Detect which cell encompasses the target text, then output its (X, Y) center coordinate. 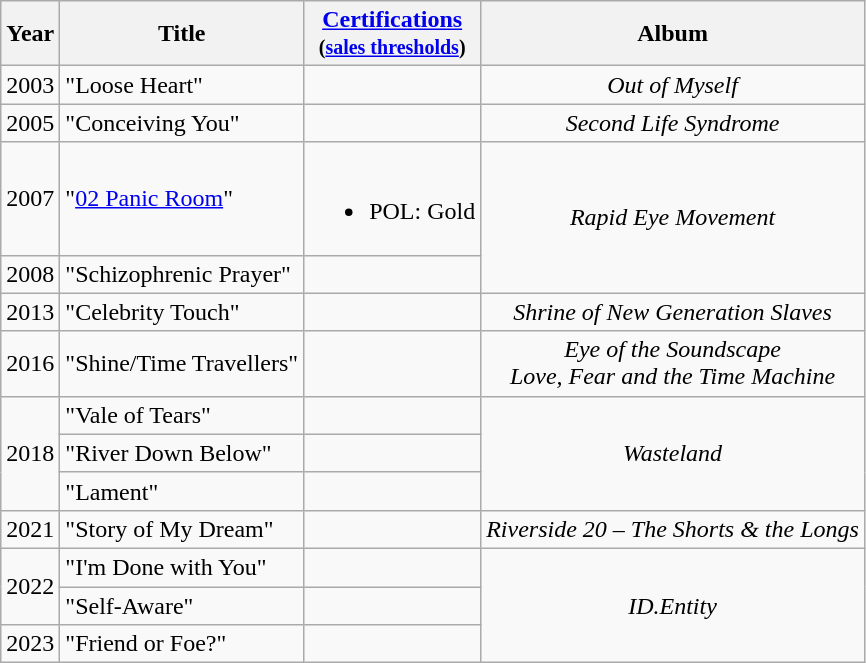
"River Down Below" (182, 453)
Second Life Syndrome (673, 123)
"Lament" (182, 491)
Wasteland (673, 453)
"Celebrity Touch" (182, 312)
"Friend or Foe?" (182, 644)
2005 (30, 123)
2021 (30, 529)
"Vale of Tears" (182, 415)
ID.Entity (673, 605)
2008 (30, 274)
"02 Panic Room" (182, 198)
"Conceiving You" (182, 123)
"Self-Aware" (182, 605)
Rapid Eye Movement (673, 218)
"Loose Heart" (182, 85)
Eye of the SoundscapeLove, Fear and the Time Machine (673, 364)
2003 (30, 85)
Year (30, 34)
Shrine of New Generation Slaves (673, 312)
"Shine/Time Travellers" (182, 364)
2007 (30, 198)
Album (673, 34)
Title (182, 34)
Out of Myself (673, 85)
2018 (30, 453)
Riverside 20 – The Shorts & the Longs (673, 529)
2022 (30, 586)
2023 (30, 644)
2013 (30, 312)
"I'm Done with You" (182, 567)
2016 (30, 364)
"Story of My Dream" (182, 529)
"Schizophrenic Prayer" (182, 274)
Certifications(sales thresholds) (392, 34)
POL: Gold (392, 198)
